For the text-containing cell, return its midpoint in [x, y] coordinate format. 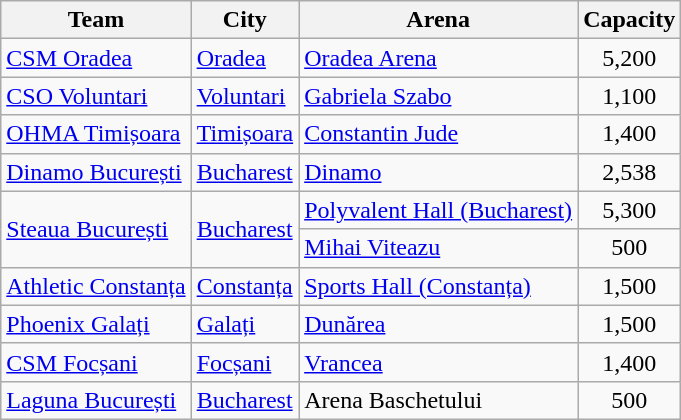
CSM Focșani [96, 362]
Team [96, 20]
Oradea [245, 58]
Constantin Jude [438, 134]
Dinamo București [96, 172]
Steaua București [96, 229]
Sports Hall (Constanța) [438, 286]
Mihai Viteazu [438, 248]
5,200 [630, 58]
CSM Oradea [96, 58]
5,300 [630, 210]
Oradea Arena [438, 58]
Athletic Constanța [96, 286]
Galați [245, 324]
CSO Voluntari [96, 96]
Laguna București [96, 400]
Arena [438, 20]
OHMA Timișoara [96, 134]
Vrancea [438, 362]
Constanța [245, 286]
2,538 [630, 172]
Arena Baschetului [438, 400]
Focșani [245, 362]
Gabriela Szabo [438, 96]
Timișoara [245, 134]
City [245, 20]
1,100 [630, 96]
Capacity [630, 20]
Polyvalent Hall (Bucharest) [438, 210]
Voluntari [245, 96]
Dunărea [438, 324]
Dinamo [438, 172]
Phoenix Galați [96, 324]
